Locate the cell with the specified text and output its [x, y] center coordinate. 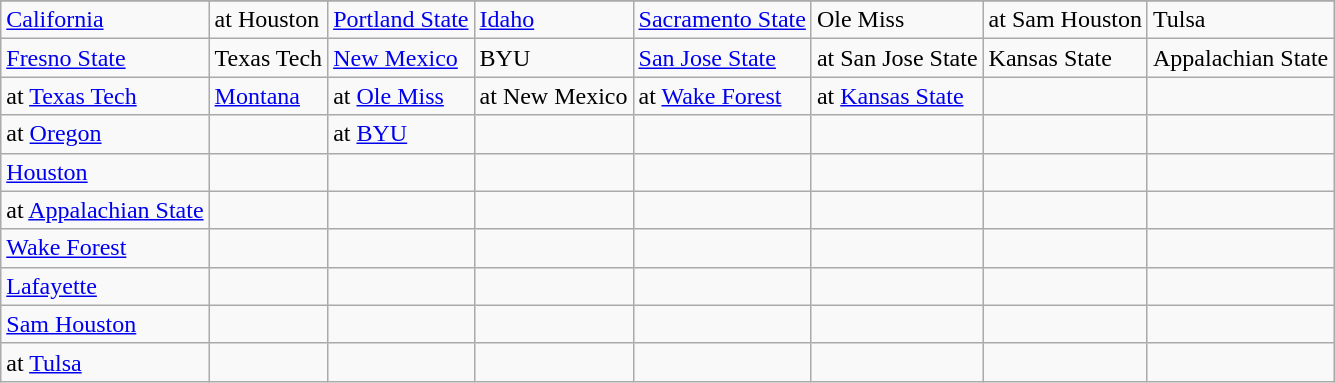
at Ole Miss [401, 96]
at Appalachian State [105, 210]
Fresno State [105, 58]
Sam Houston [105, 324]
BYU [554, 58]
Sacramento State [722, 20]
Appalachian State [1240, 58]
at San Jose State [897, 58]
Texas Tech [268, 58]
at Tulsa [105, 362]
Portland State [401, 20]
at Kansas State [897, 96]
at New Mexico [554, 96]
Kansas State [1065, 58]
at Houston [268, 20]
at Wake Forest [722, 96]
at BYU [401, 134]
Houston [105, 172]
Lafayette [105, 286]
at Sam Houston [1065, 20]
at Oregon [105, 134]
San Jose State [722, 58]
California [105, 20]
Ole Miss [897, 20]
Montana [268, 96]
at Texas Tech [105, 96]
New Mexico [401, 58]
Wake Forest [105, 248]
Tulsa [1240, 20]
Idaho [554, 20]
